Identify which cell holds the provided text, then report its [x, y] central coordinate. 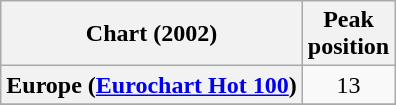
Chart (2002) [152, 34]
Europe (Eurochart Hot 100) [152, 85]
Peakposition [348, 34]
13 [348, 85]
